For the text-containing cell, return its midpoint in (x, y) coordinate format. 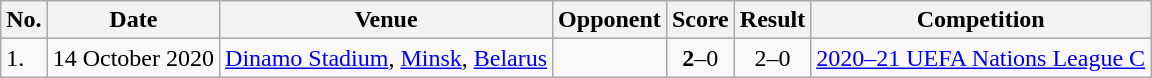
Competition (981, 20)
Dinamo Stadium, Minsk, Belarus (386, 58)
Date (133, 20)
No. (24, 20)
14 October 2020 (133, 58)
Score (700, 20)
Opponent (610, 20)
1. (24, 58)
Result (772, 20)
2020–21 UEFA Nations League C (981, 58)
Venue (386, 20)
